Output the [x, y] coordinate of the center of the cell containing the given text.  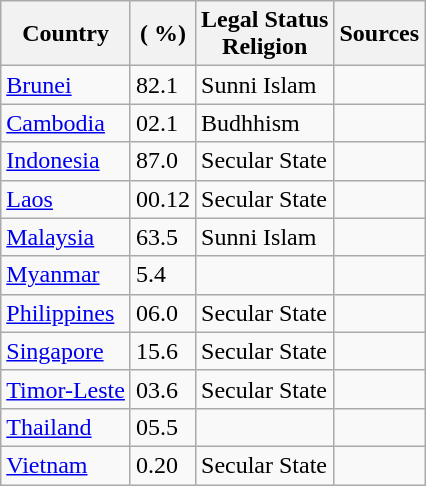
03.6 [162, 389]
06.0 [162, 313]
15.6 [162, 351]
Vietnam [66, 465]
( %) [162, 34]
Malaysia [66, 237]
05.5 [162, 427]
Myanmar [66, 275]
5.4 [162, 275]
Timor-Leste [66, 389]
82.1 [162, 85]
Thailand [66, 427]
Sources [380, 34]
87.0 [162, 161]
Laos [66, 199]
63.5 [162, 237]
Brunei [66, 85]
Country [66, 34]
Cambodia [66, 123]
Legal StatusReligion [265, 34]
Budhhism [265, 123]
0.20 [162, 465]
Philippines [66, 313]
00.12 [162, 199]
Indonesia [66, 161]
Singapore [66, 351]
02.1 [162, 123]
